Determine the [x, y] coordinate at the center of the cell enclosing the given text.  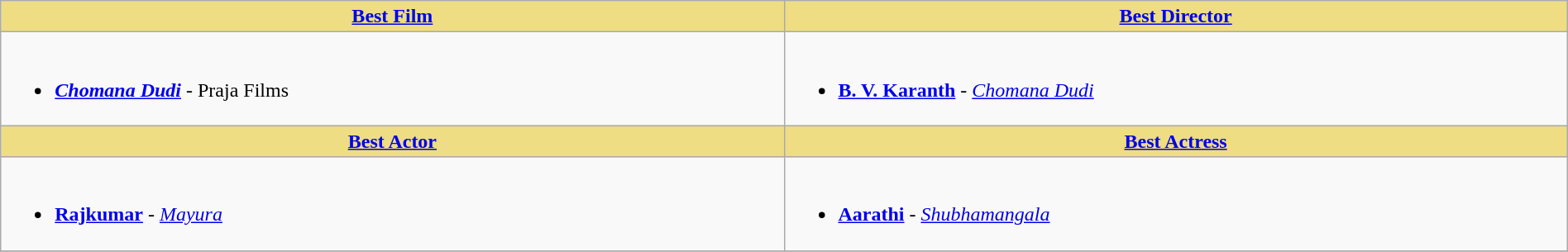
Rajkumar - Mayura [392, 203]
B. V. Karanth - Chomana Dudi [1176, 79]
Best Director [1176, 17]
Best Film [392, 17]
Best Actor [392, 141]
Best Actress [1176, 141]
Chomana Dudi - Praja Films [392, 79]
Aarathi - Shubhamangala [1176, 203]
